Output the (x, y) coordinate of the center of the cell containing the given text.  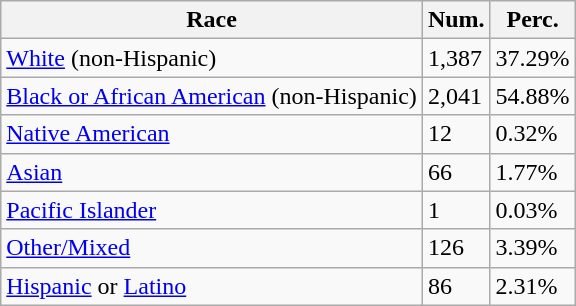
3.39% (532, 248)
1,387 (456, 58)
Race (212, 20)
Native American (212, 134)
1.77% (532, 172)
37.29% (532, 58)
12 (456, 134)
Asian (212, 172)
66 (456, 172)
2.31% (532, 286)
White (non-Hispanic) (212, 58)
0.32% (532, 134)
Hispanic or Latino (212, 286)
126 (456, 248)
2,041 (456, 96)
Num. (456, 20)
86 (456, 286)
54.88% (532, 96)
Perc. (532, 20)
Other/Mixed (212, 248)
Black or African American (non-Hispanic) (212, 96)
1 (456, 210)
Pacific Islander (212, 210)
0.03% (532, 210)
